Output the (X, Y) coordinate of the center of the cell containing the given text.  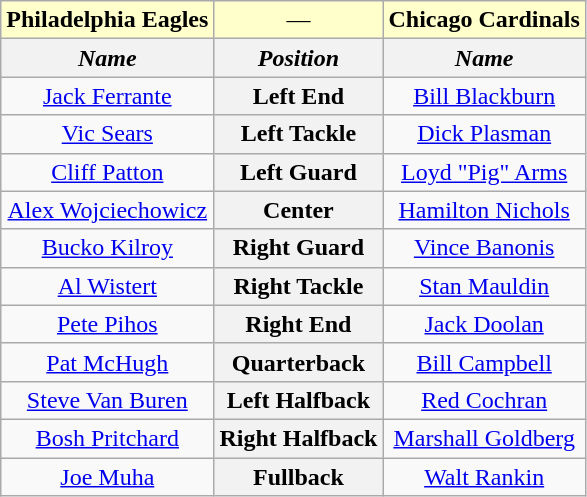
Left Guard (298, 172)
Chicago Cardinals (484, 20)
Right Halfback (298, 438)
Marshall Goldberg (484, 438)
Dick Plasman (484, 134)
Quarterback (298, 362)
Joe Muha (108, 477)
Center (298, 210)
Al Wistert (108, 286)
Alex Wojciechowicz (108, 210)
Red Cochran (484, 400)
Loyd "Pig" Arms (484, 172)
Bosh Pritchard (108, 438)
Pat McHugh (108, 362)
Jack Doolan (484, 324)
Walt Rankin (484, 477)
Bill Campbell (484, 362)
Pete Pihos (108, 324)
Bucko Kilroy (108, 248)
Left Halfback (298, 400)
Philadelphia Eagles (108, 20)
Vince Banonis (484, 248)
Right End (298, 324)
Right Guard (298, 248)
Right Tackle (298, 286)
Left Tackle (298, 134)
Jack Ferrante (108, 96)
Cliff Patton (108, 172)
Position (298, 58)
— (298, 20)
Fullback (298, 477)
Steve Van Buren (108, 400)
Stan Mauldin (484, 286)
Left End (298, 96)
Vic Sears (108, 134)
Bill Blackburn (484, 96)
Hamilton Nichols (484, 210)
